Provide the (X, Y) coordinate of the cell's center where the given text is located.  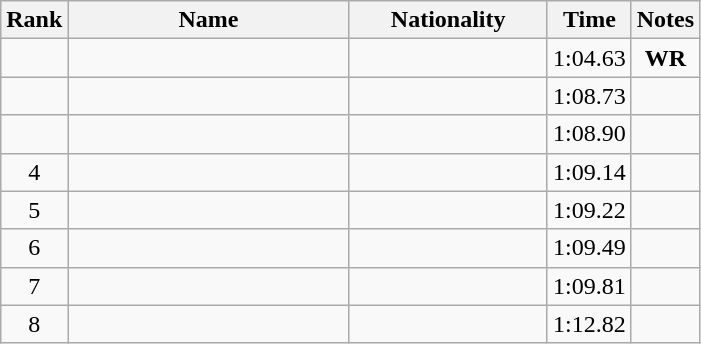
1:09.14 (589, 172)
1:09.81 (589, 286)
Time (589, 20)
1:08.73 (589, 96)
Nationality (448, 20)
Name (208, 20)
6 (34, 248)
4 (34, 172)
8 (34, 324)
1:09.22 (589, 210)
1:12.82 (589, 324)
7 (34, 286)
1:08.90 (589, 134)
5 (34, 210)
1:04.63 (589, 58)
WR (665, 58)
Rank (34, 20)
Notes (665, 20)
1:09.49 (589, 248)
